Search for the cell housing the specified text and yield its [X, Y] center coordinate. 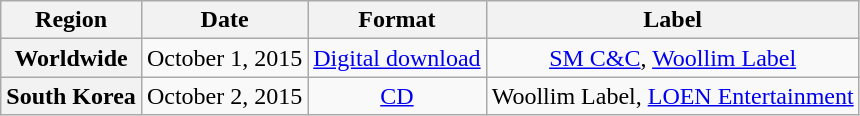
Label [672, 20]
Woollim Label, LOEN Entertainment [672, 96]
Format [397, 20]
South Korea [72, 96]
CD [397, 96]
Date [224, 20]
Digital download [397, 58]
Worldwide [72, 58]
October 1, 2015 [224, 58]
SM C&C, Woollim Label [672, 58]
October 2, 2015 [224, 96]
Region [72, 20]
